Scan for the cell matching the given text and deliver its [X, Y] coordinate at center. 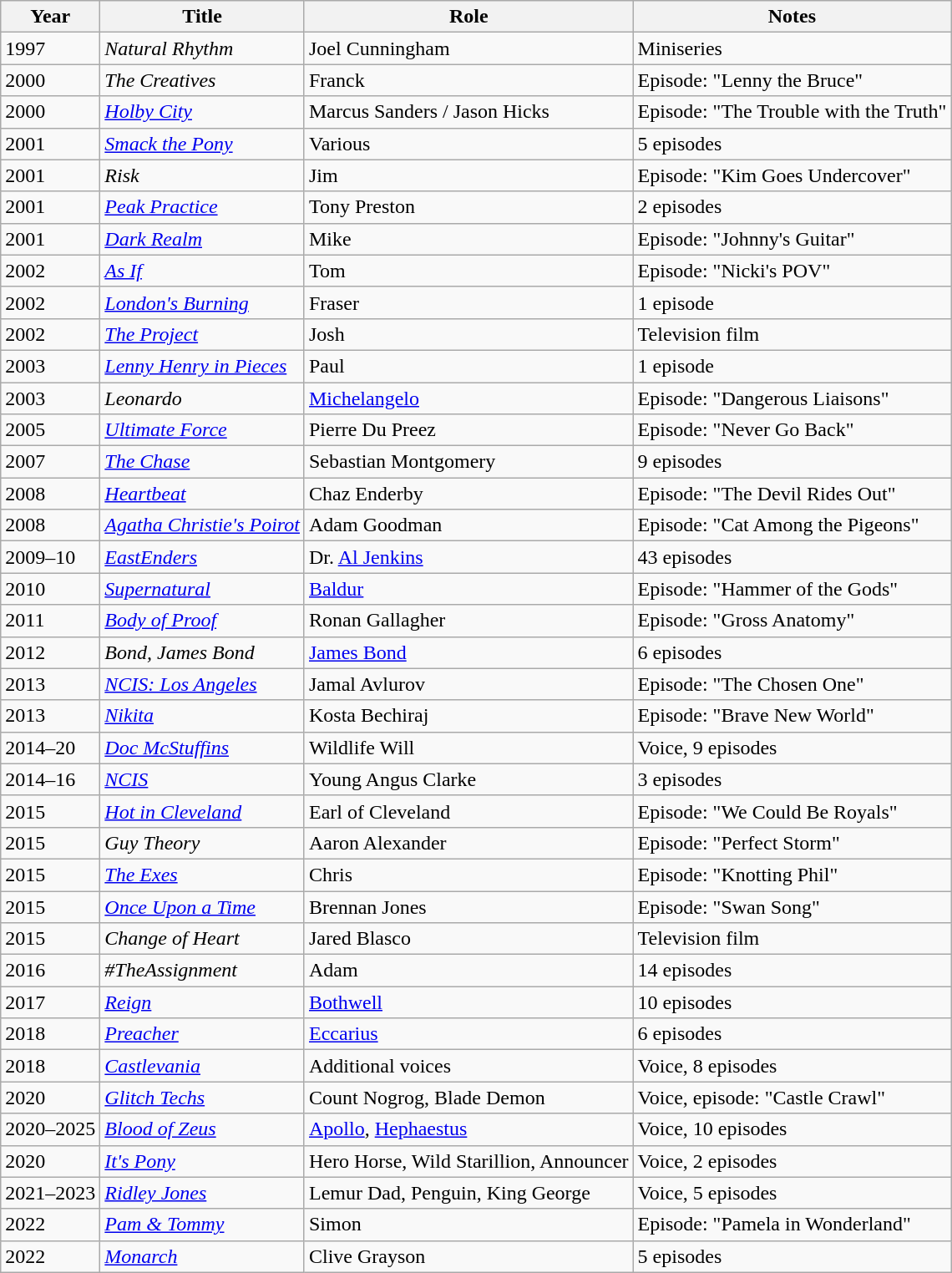
Risk [202, 175]
#TheAssignment [202, 971]
Bothwell [468, 1002]
Episode: "Brave New World" [792, 716]
2012 [50, 652]
The Project [202, 334]
The Chase [202, 462]
Episode: "Gross Anatomy" [792, 621]
Smack the Pony [202, 144]
Holby City [202, 112]
Episode: "Pamela in Wonderland" [792, 1225]
It's Pony [202, 1161]
Supernatural [202, 589]
Episode: "Knotting Phil" [792, 875]
2016 [50, 971]
Glitch Techs [202, 1098]
Wildlife Will [468, 748]
Natural Rhythm [202, 48]
Episode: "The Trouble with the Truth" [792, 112]
Castlevania [202, 1066]
2005 [50, 430]
Reign [202, 1002]
Michelangelo [468, 398]
Marcus Sanders / Jason Hicks [468, 112]
The Exes [202, 875]
Episode: "The Chosen One" [792, 684]
Baldur [468, 589]
14 episodes [792, 971]
Episode: "Lenny the Bruce" [792, 80]
Episode: "Swan Song" [792, 906]
Chris [468, 875]
Jim [468, 175]
2010 [50, 589]
Once Upon a Time [202, 906]
NCIS: Los Angeles [202, 684]
Additional voices [468, 1066]
Sebastian Montgomery [468, 462]
Peak Practice [202, 207]
Monarch [202, 1256]
Title [202, 17]
Notes [792, 17]
3 episodes [792, 779]
Episode: "Hammer of the Gods" [792, 589]
Tony Preston [468, 207]
Nikita [202, 716]
Various [468, 144]
Voice, 2 episodes [792, 1161]
Josh [468, 334]
Voice, episode: "Castle Crawl" [792, 1098]
Hot in Cleveland [202, 811]
Count Nogrog, Blade Demon [468, 1098]
Lemur Dad, Penguin, King George [468, 1193]
2014–20 [50, 748]
Blood of Zeus [202, 1129]
Voice, 10 episodes [792, 1129]
2007 [50, 462]
Jamal Avlurov [468, 684]
London's Burning [202, 302]
The Creatives [202, 80]
Preacher [202, 1034]
Episode: "Never Go Back" [792, 430]
Lenny Henry in Pieces [202, 366]
Episode: "Johnny's Guitar" [792, 239]
Jared Blasco [468, 939]
Agatha Christie's Poirot [202, 525]
Earl of Cleveland [468, 811]
10 episodes [792, 1002]
2011 [50, 621]
2021–2023 [50, 1193]
Brennan Jones [468, 906]
Paul [468, 366]
Eccarius [468, 1034]
Chaz Enderby [468, 494]
Hero Horse, Wild Starillion, Announcer [468, 1161]
Voice, 5 episodes [792, 1193]
Clive Grayson [468, 1256]
Episode: "Cat Among the Pigeons" [792, 525]
Adam Goodman [468, 525]
Apollo, Hephaestus [468, 1129]
Guy Theory [202, 843]
Episode: "Kim Goes Undercover" [792, 175]
EastEnders [202, 557]
Ridley Jones [202, 1193]
Episode: "Nicki's POV" [792, 271]
NCIS [202, 779]
Episode: "We Could Be Royals" [792, 811]
Ultimate Force [202, 430]
Franck [468, 80]
2009–10 [50, 557]
Aaron Alexander [468, 843]
James Bond [468, 652]
Simon [468, 1225]
Episode: "Perfect Storm" [792, 843]
Year [50, 17]
Pam & Tommy [202, 1225]
Doc McStuffins [202, 748]
43 episodes [792, 557]
Young Angus Clarke [468, 779]
Mike [468, 239]
9 episodes [792, 462]
Pierre Du Preez [468, 430]
Dark Realm [202, 239]
2020–2025 [50, 1129]
Ronan Gallagher [468, 621]
As If [202, 271]
Voice, 9 episodes [792, 748]
Episode: "Dangerous Liaisons" [792, 398]
2 episodes [792, 207]
Change of Heart [202, 939]
2017 [50, 1002]
Adam [468, 971]
Tom [468, 271]
Miniseries [792, 48]
Fraser [468, 302]
Bond, James Bond [202, 652]
1997 [50, 48]
Body of Proof [202, 621]
Leonardo [202, 398]
Kosta Bechiraj [468, 716]
Voice, 8 episodes [792, 1066]
2014–16 [50, 779]
Joel Cunningham [468, 48]
Episode: "The Devil Rides Out" [792, 494]
Dr. Al Jenkins [468, 557]
Role [468, 17]
Heartbeat [202, 494]
